For the text-containing cell, return its midpoint in (X, Y) coordinate format. 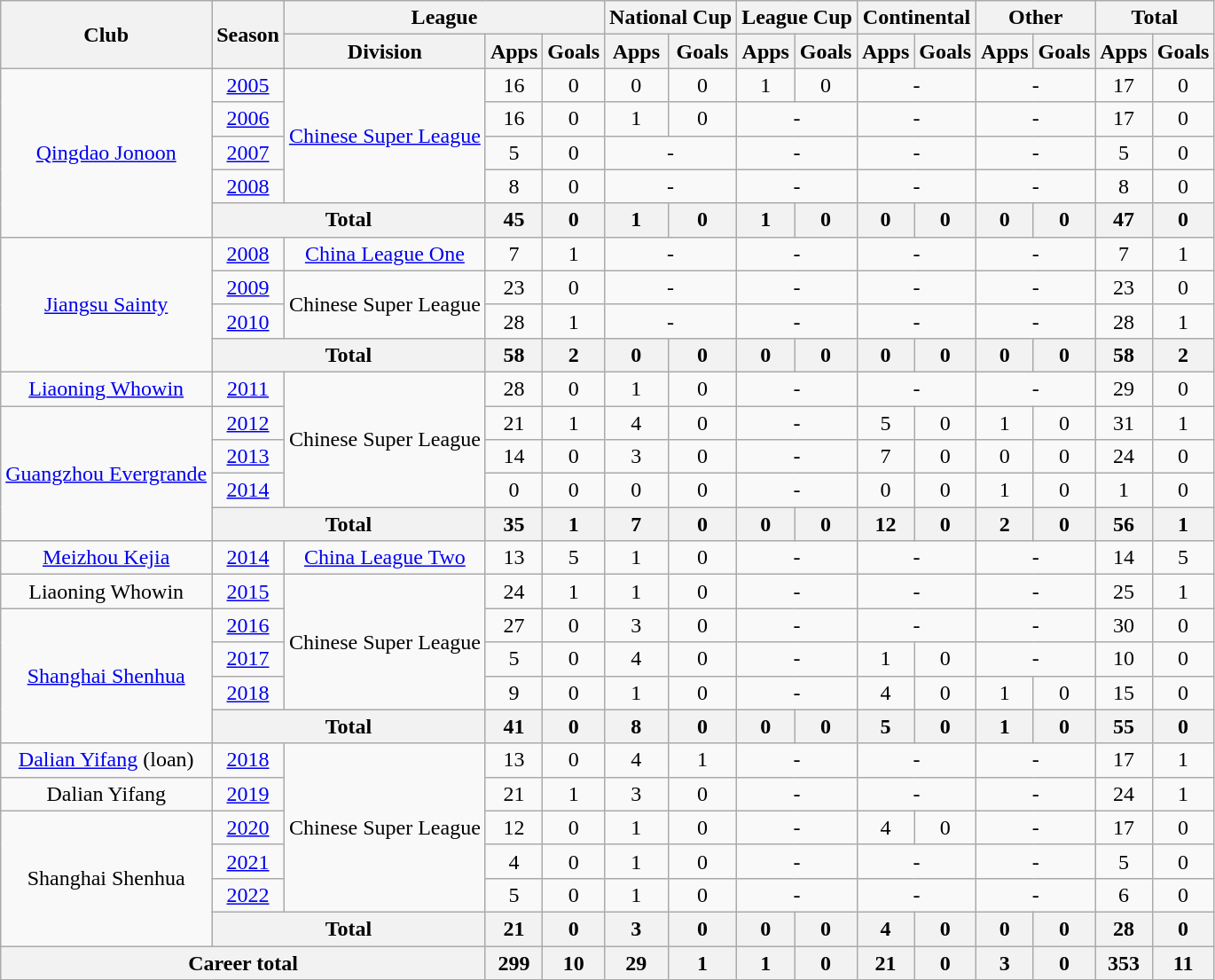
2016 (248, 625)
League (443, 18)
11 (1183, 962)
2015 (248, 592)
Qingdao Jonoon (106, 153)
Continental (916, 18)
15 (1124, 693)
31 (1124, 423)
China League One (385, 254)
Dalian Yifang (106, 794)
25 (1124, 592)
56 (1124, 524)
China League Two (385, 558)
35 (513, 524)
9 (513, 693)
2011 (248, 388)
45 (513, 220)
2019 (248, 794)
Career total (243, 962)
30 (1124, 625)
2006 (248, 119)
353 (1124, 962)
55 (1124, 726)
Club (106, 35)
2017 (248, 659)
299 (513, 962)
Season (248, 35)
Division (385, 51)
2020 (248, 827)
Dalian Yifang (loan) (106, 760)
2009 (248, 287)
47 (1124, 220)
2010 (248, 321)
6 (1124, 895)
Meizhou Kejia (106, 558)
2021 (248, 861)
2013 (248, 457)
2005 (248, 85)
2012 (248, 423)
National Cup (670, 18)
2007 (248, 153)
Other (1036, 18)
2022 (248, 895)
Jiangsu Sainty (106, 304)
41 (513, 726)
Guangzhou Evergrande (106, 474)
27 (513, 625)
League Cup (797, 18)
